Return the (X, Y) coordinate for the center point of the cell that contains the specified text.  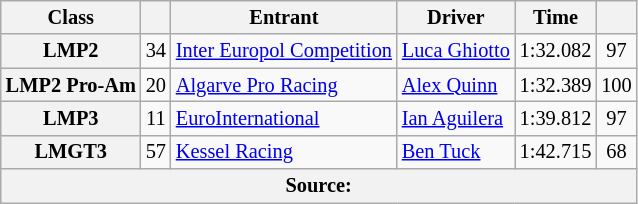
Luca Ghiotto (456, 51)
1:39.812 (556, 118)
34 (156, 51)
Source: (319, 186)
Algarve Pro Racing (284, 85)
Class (71, 17)
Driver (456, 17)
LMP2 Pro-Am (71, 85)
Alex Quinn (456, 85)
Time (556, 17)
68 (616, 152)
LMGT3 (71, 152)
EuroInternational (284, 118)
11 (156, 118)
Entrant (284, 17)
100 (616, 85)
1:42.715 (556, 152)
1:32.082 (556, 51)
Inter Europol Competition (284, 51)
Kessel Racing (284, 152)
57 (156, 152)
Ian Aguilera (456, 118)
Ben Tuck (456, 152)
LMP2 (71, 51)
1:32.389 (556, 85)
LMP3 (71, 118)
20 (156, 85)
